Return the [X, Y] coordinate for the center point of the cell that contains the specified text.  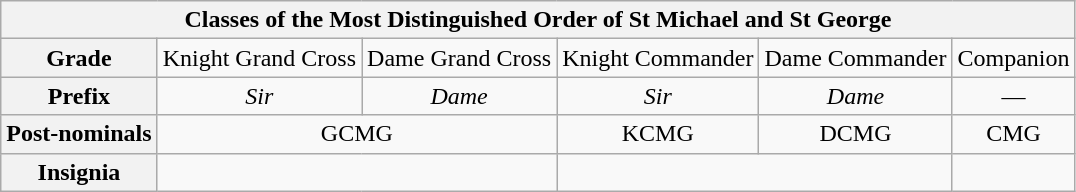
Classes of the Most Distinguished Order of St Michael and St George [538, 20]
Companion [1014, 58]
CMG [1014, 134]
Knight Grand Cross [259, 58]
GCMG [356, 134]
Grade [79, 58]
Insignia [79, 172]
DCMG [856, 134]
Post-nominals [79, 134]
Dame Commander [856, 58]
— [1014, 96]
Knight Commander [658, 58]
Prefix [79, 96]
Dame Grand Cross [460, 58]
KCMG [658, 134]
